Return (x, y) of the center of cell containing provided text 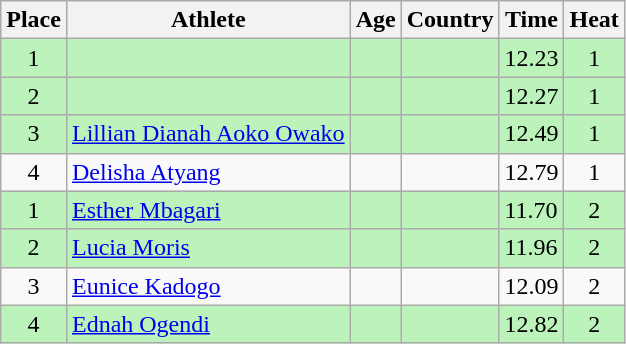
Delisha Atyang (208, 172)
11.70 (532, 210)
12.27 (532, 96)
12.09 (532, 286)
Time (532, 20)
Ednah Ogendi (208, 324)
Heat (594, 20)
Place (34, 20)
Athlete (208, 20)
11.96 (532, 248)
Country (450, 20)
Age (376, 20)
Lucia Moris (208, 248)
12.23 (532, 58)
12.79 (532, 172)
12.49 (532, 134)
Eunice Kadogo (208, 286)
Lillian Dianah Aoko Owako (208, 134)
Esther Mbagari (208, 210)
12.82 (532, 324)
